Search for the cell housing the specified text and yield its [x, y] center coordinate. 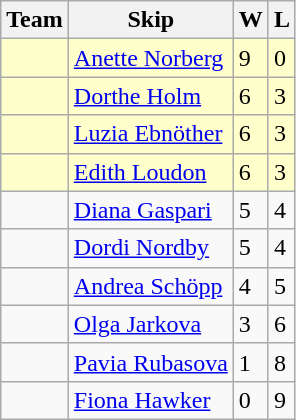
Anette Norberg [150, 58]
Pavia Rubasova [150, 362]
W [250, 20]
Andrea Schöpp [150, 286]
Diana Gaspari [150, 210]
8 [282, 362]
Dorthe Holm [150, 96]
L [282, 20]
Luzia Ebnöther [150, 134]
1 [250, 362]
Edith Loudon [150, 172]
Dordi Nordby [150, 248]
Olga Jarkova [150, 324]
Fiona Hawker [150, 400]
Skip [150, 20]
Team [35, 20]
